Scan for the cell matching the given text and deliver its (X, Y) coordinate at center. 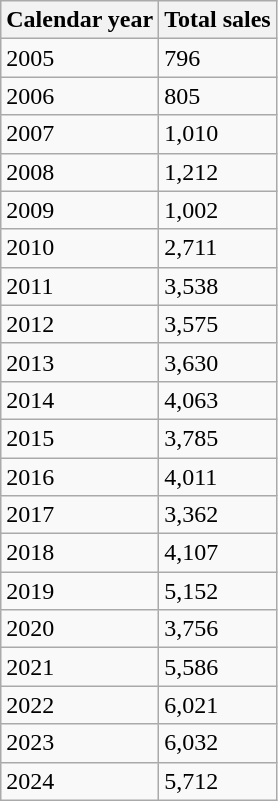
3,756 (218, 629)
2020 (80, 629)
4,011 (218, 477)
3,630 (218, 362)
805 (218, 96)
2007 (80, 134)
2008 (80, 172)
2015 (80, 438)
5,152 (218, 591)
2016 (80, 477)
3,362 (218, 515)
5,586 (218, 667)
6,032 (218, 743)
796 (218, 58)
3,538 (218, 286)
2018 (80, 553)
1,010 (218, 134)
Calendar year (80, 20)
2017 (80, 515)
2012 (80, 324)
2022 (80, 705)
2023 (80, 743)
4,063 (218, 400)
2009 (80, 210)
2024 (80, 781)
1,212 (218, 172)
2005 (80, 58)
6,021 (218, 705)
2010 (80, 248)
Total sales (218, 20)
2019 (80, 591)
2021 (80, 667)
2,711 (218, 248)
5,712 (218, 781)
2011 (80, 286)
3,785 (218, 438)
2006 (80, 96)
2014 (80, 400)
3,575 (218, 324)
4,107 (218, 553)
1,002 (218, 210)
2013 (80, 362)
